For the text-containing cell, return its midpoint in [X, Y] coordinate format. 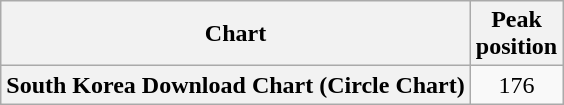
Chart [236, 34]
Peakposition [516, 34]
176 [516, 85]
South Korea Download Chart (Circle Chart) [236, 85]
